Determine the (x, y) coordinate at the center of the cell enclosing the given text.  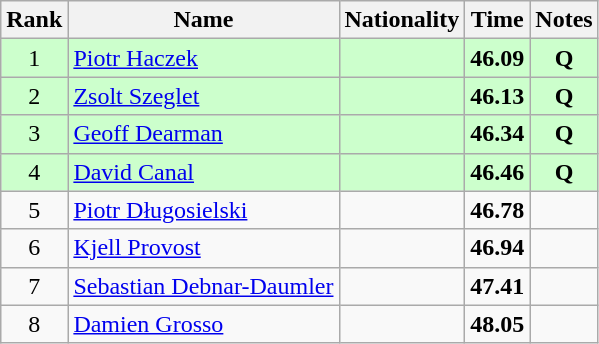
1 (34, 58)
Rank (34, 20)
Nationality (402, 20)
Piotr Haczek (204, 58)
7 (34, 286)
Sebastian Debnar-Daumler (204, 286)
Notes (564, 20)
8 (34, 324)
46.09 (498, 58)
46.94 (498, 248)
3 (34, 134)
Name (204, 20)
Time (498, 20)
6 (34, 248)
Kjell Provost (204, 248)
46.46 (498, 172)
Piotr Długosielski (204, 210)
Geoff Dearman (204, 134)
46.34 (498, 134)
4 (34, 172)
46.78 (498, 210)
2 (34, 96)
46.13 (498, 96)
48.05 (498, 324)
Damien Grosso (204, 324)
5 (34, 210)
David Canal (204, 172)
Zsolt Szeglet (204, 96)
47.41 (498, 286)
